Find where the given text appears and provide that cell's center as (x, y) coordinate. 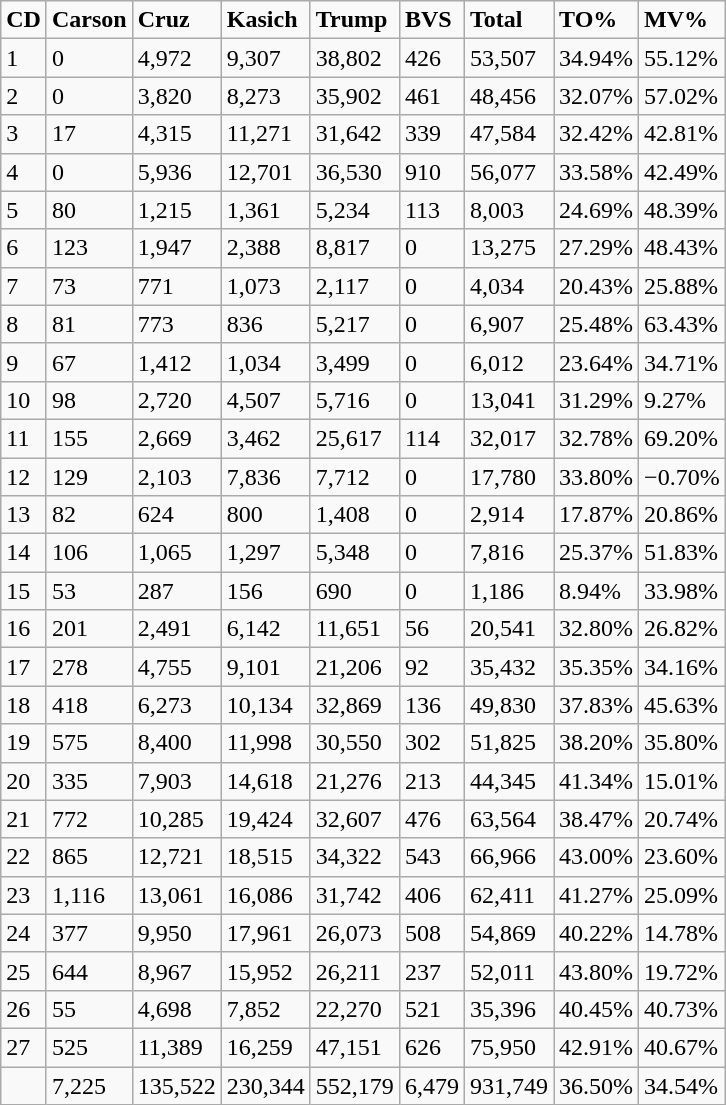
237 (432, 971)
15,952 (266, 971)
25.88% (682, 286)
9 (24, 362)
66,966 (508, 857)
36,530 (354, 172)
910 (432, 172)
575 (89, 743)
4,698 (176, 1009)
22 (24, 857)
230,344 (266, 1085)
24 (24, 933)
43.00% (596, 857)
931,749 (508, 1085)
42.49% (682, 172)
17,780 (508, 477)
5,217 (354, 324)
15.01% (682, 781)
33.58% (596, 172)
56,077 (508, 172)
1,065 (176, 553)
9,101 (266, 667)
32.80% (596, 629)
644 (89, 971)
25.48% (596, 324)
18,515 (266, 857)
7,852 (266, 1009)
25.37% (596, 553)
MV% (682, 20)
Carson (89, 20)
1,947 (176, 248)
8,003 (508, 210)
17.87% (596, 515)
54,869 (508, 933)
4 (24, 172)
13,061 (176, 895)
8,400 (176, 743)
335 (89, 781)
38,802 (354, 58)
34.71% (682, 362)
418 (89, 705)
31,642 (354, 134)
20 (24, 781)
4,755 (176, 667)
7,816 (508, 553)
1,186 (508, 591)
CD (24, 20)
63.43% (682, 324)
32,869 (354, 705)
42.91% (596, 1047)
63,564 (508, 819)
14,618 (266, 781)
426 (432, 58)
24.69% (596, 210)
19,424 (266, 819)
624 (176, 515)
201 (89, 629)
114 (432, 438)
57.02% (682, 96)
Total (508, 20)
12,701 (266, 172)
27.29% (596, 248)
34,322 (354, 857)
48.39% (682, 210)
7,712 (354, 477)
5 (24, 210)
38.47% (596, 819)
21 (24, 819)
7,225 (89, 1085)
33.98% (682, 591)
16,259 (266, 1047)
20,541 (508, 629)
8.94% (596, 591)
302 (432, 743)
34.54% (682, 1085)
4,507 (266, 400)
35,432 (508, 667)
48,456 (508, 96)
11,998 (266, 743)
14 (24, 553)
26 (24, 1009)
2,669 (176, 438)
51.83% (682, 553)
−0.70% (682, 477)
23 (24, 895)
7,903 (176, 781)
7,836 (266, 477)
4,034 (508, 286)
75,950 (508, 1047)
17,961 (266, 933)
136 (432, 705)
9,307 (266, 58)
339 (432, 134)
18 (24, 705)
4,972 (176, 58)
35,396 (508, 1009)
5,234 (354, 210)
1,297 (266, 553)
1,073 (266, 286)
32.78% (596, 438)
98 (89, 400)
135,522 (176, 1085)
13,041 (508, 400)
67 (89, 362)
80 (89, 210)
27 (24, 1047)
81 (89, 324)
2 (24, 96)
26.82% (682, 629)
52,011 (508, 971)
45.63% (682, 705)
2,914 (508, 515)
9,950 (176, 933)
49,830 (508, 705)
8,967 (176, 971)
40.67% (682, 1047)
32.07% (596, 96)
690 (354, 591)
1,361 (266, 210)
406 (432, 895)
543 (432, 857)
25 (24, 971)
10 (24, 400)
Cruz (176, 20)
41.34% (596, 781)
6,479 (432, 1085)
3,462 (266, 438)
32,017 (508, 438)
10,134 (266, 705)
11,651 (354, 629)
1,412 (176, 362)
38.20% (596, 743)
41.27% (596, 895)
25.09% (682, 895)
21,276 (354, 781)
2,117 (354, 286)
2,491 (176, 629)
33.80% (596, 477)
35.35% (596, 667)
40.22% (596, 933)
55.12% (682, 58)
51,825 (508, 743)
772 (89, 819)
552,179 (354, 1085)
4,315 (176, 134)
5,936 (176, 172)
508 (432, 933)
19 (24, 743)
73 (89, 286)
287 (176, 591)
129 (89, 477)
48.43% (682, 248)
461 (432, 96)
123 (89, 248)
34.94% (596, 58)
3,820 (176, 96)
31,742 (354, 895)
34.16% (682, 667)
BVS (432, 20)
8,273 (266, 96)
92 (432, 667)
15 (24, 591)
20.86% (682, 515)
Trump (354, 20)
42.81% (682, 134)
6,012 (508, 362)
1,116 (89, 895)
2,720 (176, 400)
156 (266, 591)
155 (89, 438)
1,215 (176, 210)
25,617 (354, 438)
20.74% (682, 819)
53 (89, 591)
36.50% (596, 1085)
30,550 (354, 743)
5,348 (354, 553)
19.72% (682, 971)
22,270 (354, 1009)
56 (432, 629)
31.29% (596, 400)
773 (176, 324)
1,408 (354, 515)
47,151 (354, 1047)
23.64% (596, 362)
20.43% (596, 286)
26,073 (354, 933)
13 (24, 515)
2,103 (176, 477)
11 (24, 438)
6,142 (266, 629)
1 (24, 58)
3 (24, 134)
377 (89, 933)
113 (432, 210)
278 (89, 667)
35,902 (354, 96)
82 (89, 515)
47,584 (508, 134)
32.42% (596, 134)
476 (432, 819)
865 (89, 857)
69.20% (682, 438)
1,034 (266, 362)
5,716 (354, 400)
8 (24, 324)
106 (89, 553)
23.60% (682, 857)
8,817 (354, 248)
43.80% (596, 971)
16 (24, 629)
53,507 (508, 58)
7 (24, 286)
14.78% (682, 933)
44,345 (508, 781)
3,499 (354, 362)
6 (24, 248)
40.45% (596, 1009)
800 (266, 515)
32,607 (354, 819)
9.27% (682, 400)
12,721 (176, 857)
35.80% (682, 743)
11,389 (176, 1047)
11,271 (266, 134)
16,086 (266, 895)
2,388 (266, 248)
62,411 (508, 895)
6,273 (176, 705)
626 (432, 1047)
771 (176, 286)
55 (89, 1009)
213 (432, 781)
6,907 (508, 324)
525 (89, 1047)
10,285 (176, 819)
TO% (596, 20)
521 (432, 1009)
Kasich (266, 20)
40.73% (682, 1009)
12 (24, 477)
37.83% (596, 705)
26,211 (354, 971)
13,275 (508, 248)
836 (266, 324)
21,206 (354, 667)
